Identify which cell holds the provided text, then report its [x, y] central coordinate. 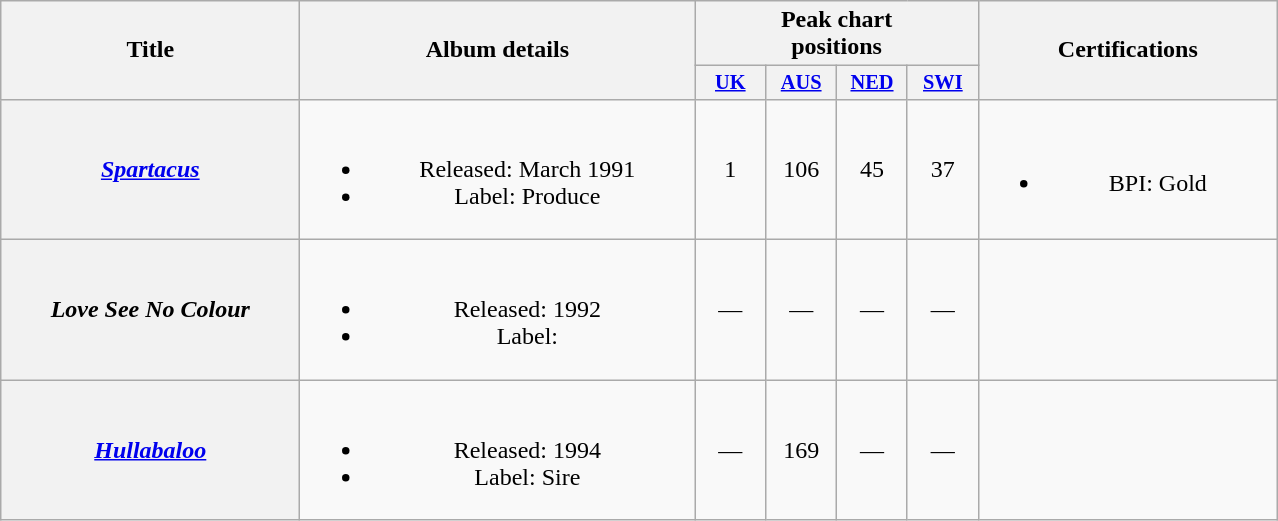
Album details [498, 50]
Peak chartpositions [836, 34]
Hullabaloo [150, 450]
Title [150, 50]
45 [872, 169]
169 [802, 450]
NED [872, 83]
SWI [942, 83]
Released: 1992Label: [498, 310]
Love See No Colour [150, 310]
UK [730, 83]
BPI: Gold [1128, 169]
106 [802, 169]
1 [730, 169]
37 [942, 169]
Certifications [1128, 50]
Spartacus [150, 169]
AUS [802, 83]
Released: 1994Label: Sire [498, 450]
Released: March 1991Label: Produce [498, 169]
